Detect which cell encompasses the target text, then output its (x, y) center coordinate. 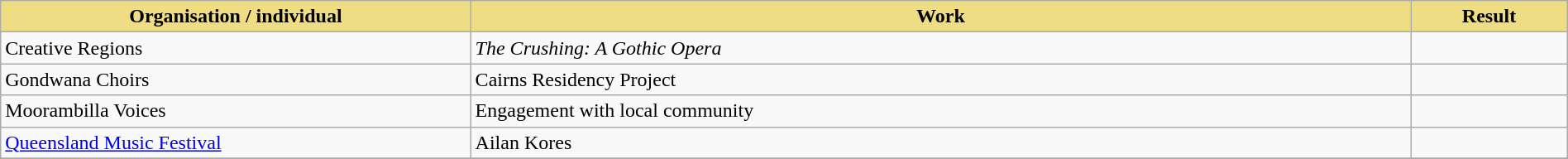
Ailan Kores (941, 142)
Creative Regions (236, 48)
Queensland Music Festival (236, 142)
Cairns Residency Project (941, 79)
Gondwana Choirs (236, 79)
Organisation / individual (236, 17)
Work (941, 17)
The Crushing: A Gothic Opera (941, 48)
Engagement with local community (941, 111)
Moorambilla Voices (236, 111)
Result (1489, 17)
